Extract the [X, Y] coordinate from the center of the cell holding the provided text.  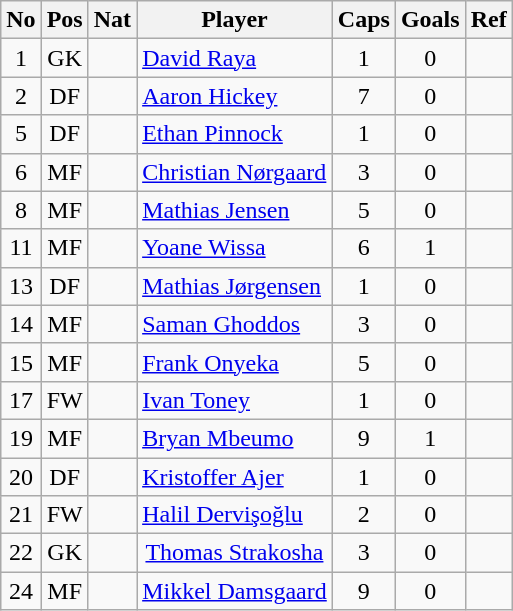
7 [364, 96]
24 [21, 591]
Aaron Hickey [235, 96]
19 [21, 438]
Mikkel Damsgaard [235, 591]
Caps [364, 20]
Goals [430, 20]
14 [21, 324]
Ref [488, 20]
22 [21, 553]
Christian Nørgaard [235, 172]
Thomas Strakosha [235, 553]
21 [21, 515]
David Raya [235, 58]
Bryan Mbeumo [235, 438]
Ivan Toney [235, 400]
Halil Dervişoğlu [235, 515]
Nat [112, 20]
8 [21, 210]
Frank Onyeka [235, 362]
Ethan Pinnock [235, 134]
Player [235, 20]
Mathias Jensen [235, 210]
Mathias Jørgensen [235, 286]
Kristoffer Ajer [235, 477]
No [21, 20]
Pos [64, 20]
20 [21, 477]
15 [21, 362]
17 [21, 400]
11 [21, 248]
Yoane Wissa [235, 248]
Saman Ghoddos [235, 324]
13 [21, 286]
